Search for the cell housing the specified text and yield its [x, y] center coordinate. 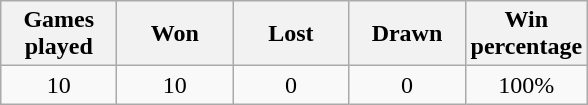
100% [526, 85]
Lost [291, 34]
Won [175, 34]
Games played [59, 34]
Drawn [407, 34]
Win percentage [526, 34]
